Detect which cell encompasses the target text, then output its (x, y) center coordinate. 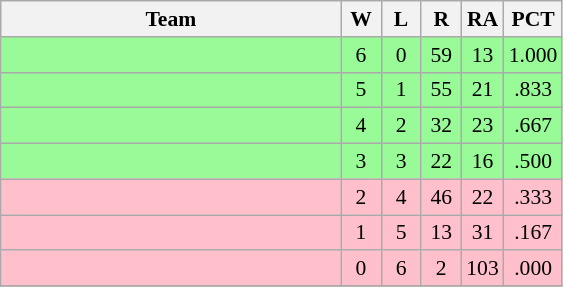
46 (441, 197)
.500 (534, 162)
.167 (534, 233)
1.000 (534, 55)
PCT (534, 19)
55 (441, 90)
103 (482, 269)
59 (441, 55)
RA (482, 19)
16 (482, 162)
32 (441, 126)
.833 (534, 90)
.000 (534, 269)
.333 (534, 197)
31 (482, 233)
L (401, 19)
.667 (534, 126)
R (441, 19)
Team (171, 19)
23 (482, 126)
W (361, 19)
21 (482, 90)
